Locate the cell with the specified text and output its [X, Y] center coordinate. 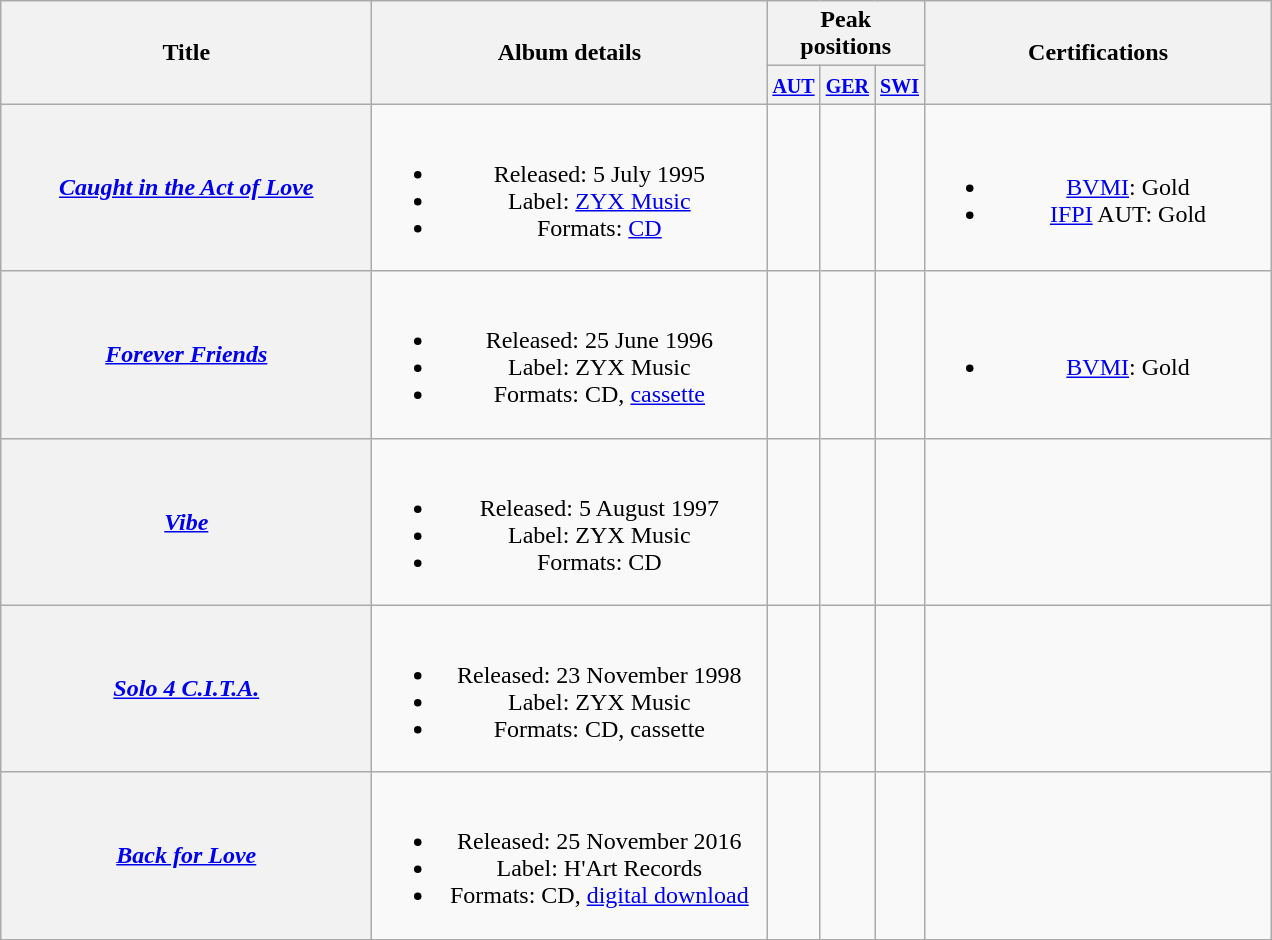
Released: 23 November 1998Label: ZYX MusicFormats: CD, cassette [570, 688]
GER [847, 85]
Peak positions [846, 34]
SWI [900, 85]
Vibe [186, 522]
BVMI: GoldIFPI AUT: Gold [1098, 188]
Forever Friends [186, 354]
Title [186, 52]
Back for Love [186, 856]
Caught in the Act of Love [186, 188]
AUT [794, 85]
Released: 25 June 1996Label: ZYX MusicFormats: CD, cassette [570, 354]
Released: 25 November 2016Label: H'Art RecordsFormats: CD, digital download [570, 856]
Solo 4 C.I.T.A. [186, 688]
BVMI: Gold [1098, 354]
Album details [570, 52]
Certifications [1098, 52]
Released: 5 August 1997Label: ZYX MusicFormats: CD [570, 522]
Released: 5 July 1995Label: ZYX MusicFormats: CD [570, 188]
